Return [X, Y] of the center of cell containing provided text 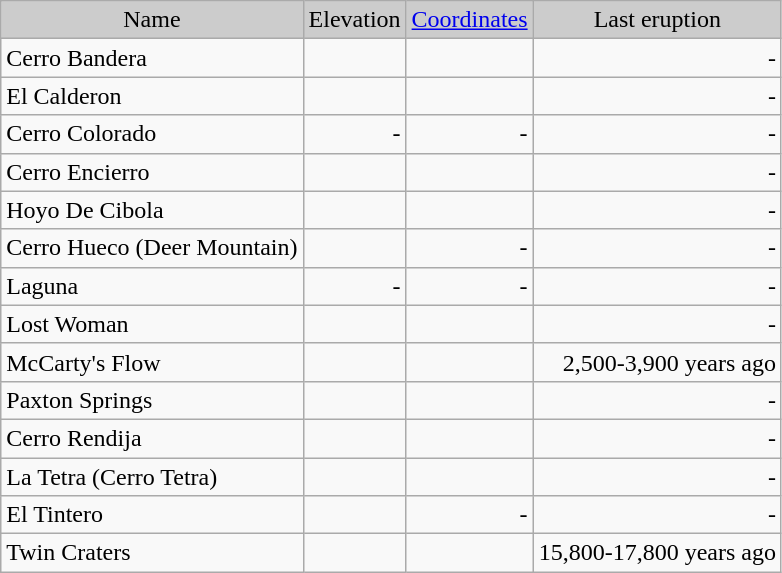
El Tintero [152, 515]
Cerro Bandera [152, 58]
Laguna [152, 286]
Hoyo De Cibola [152, 210]
Cerro Rendija [152, 438]
Cerro Hueco (Deer Mountain) [152, 248]
15,800-17,800 years ago [657, 553]
La Tetra (Cerro Tetra) [152, 477]
Twin Craters [152, 553]
Cerro Encierro [152, 172]
El Calderon [152, 96]
Lost Woman [152, 324]
2,500-3,900 years ago [657, 362]
McCarty's Flow [152, 362]
Elevation [354, 20]
Last eruption [657, 20]
Cerro Colorado [152, 134]
Coordinates [470, 20]
Name [152, 20]
Paxton Springs [152, 400]
